Find where the given text appears and provide that cell's center as [X, Y] coordinate. 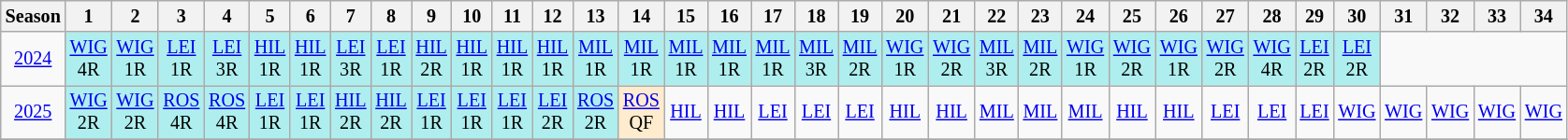
13 [595, 17]
34 [1544, 17]
Season [34, 17]
5 [269, 17]
21 [951, 17]
2 [136, 17]
9 [432, 17]
6 [311, 17]
ROSQF [642, 113]
14 [642, 17]
1 [89, 17]
29 [1314, 17]
30 [1357, 17]
28 [1272, 17]
26 [1179, 17]
2024 [34, 59]
18 [816, 17]
2025 [34, 113]
3 [181, 17]
27 [1226, 17]
19 [861, 17]
25 [1132, 17]
16 [730, 17]
33 [1497, 17]
8 [391, 17]
22 [997, 17]
15 [687, 17]
12 [552, 17]
32 [1450, 17]
10 [472, 17]
24 [1085, 17]
7 [350, 17]
31 [1403, 17]
11 [513, 17]
23 [1040, 17]
20 [905, 17]
17 [773, 17]
ROS2R [595, 113]
4 [226, 17]
